Return (x, y) of the center of cell containing provided text 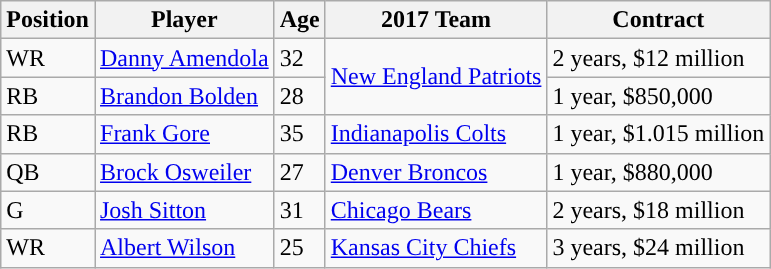
32 (300, 58)
Age (300, 20)
QB (48, 172)
1 year, $880,000 (658, 172)
Denver Broncos (436, 172)
2017 Team (436, 20)
Position (48, 20)
1 year, $850,000 (658, 96)
Brandon Bolden (184, 96)
3 years, $24 million (658, 248)
Player (184, 20)
Indianapolis Colts (436, 134)
35 (300, 134)
Albert Wilson (184, 248)
31 (300, 210)
28 (300, 96)
Josh Sitton (184, 210)
2 years, $12 million (658, 58)
New England Patriots (436, 77)
27 (300, 172)
Contract (658, 20)
G (48, 210)
Kansas City Chiefs (436, 248)
Frank Gore (184, 134)
Brock Osweiler (184, 172)
Danny Amendola (184, 58)
1 year, $1.015 million (658, 134)
2 years, $18 million (658, 210)
Chicago Bears (436, 210)
25 (300, 248)
